Locate the cell with the specified text and output its [x, y] center coordinate. 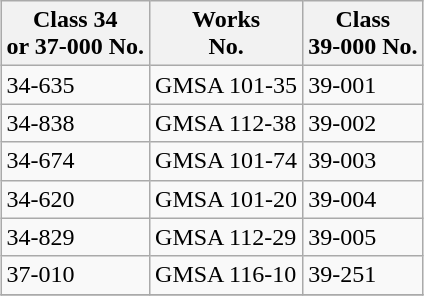
34-635 [76, 85]
34-829 [76, 237]
39-004 [363, 199]
Class39-000 No. [363, 34]
Class 34or 37-000 No. [76, 34]
GMSA 101-35 [226, 85]
GMSA 112-38 [226, 123]
37-010 [76, 275]
GMSA 101-20 [226, 199]
GMSA 112-29 [226, 237]
34-620 [76, 199]
39-005 [363, 237]
39-003 [363, 161]
34-674 [76, 161]
39-251 [363, 275]
39-002 [363, 123]
39-001 [363, 85]
GMSA 101-74 [226, 161]
WorksNo. [226, 34]
34-838 [76, 123]
GMSA 116-10 [226, 275]
